Extract the (X, Y) coordinate from the center of the cell holding the provided text.  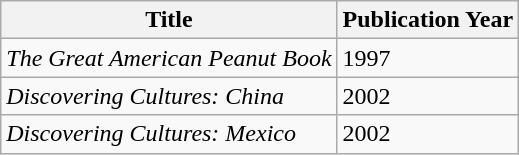
The Great American Peanut Book (169, 58)
Publication Year (428, 20)
Discovering Cultures: China (169, 96)
Title (169, 20)
Discovering Cultures: Mexico (169, 134)
1997 (428, 58)
